Find where the given text appears and provide that cell's center as [X, Y] coordinate. 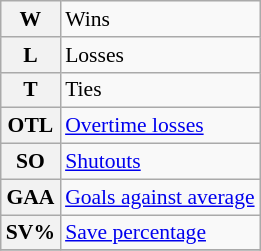
Goals against average [160, 197]
Wins [160, 19]
Ties [160, 90]
Shutouts [160, 162]
W [30, 19]
T [30, 90]
GAA [30, 197]
Overtime losses [160, 126]
L [30, 55]
Losses [160, 55]
Save percentage [160, 233]
OTL [30, 126]
SO [30, 162]
SV% [30, 233]
